For the text-containing cell, return its midpoint in (X, Y) coordinate format. 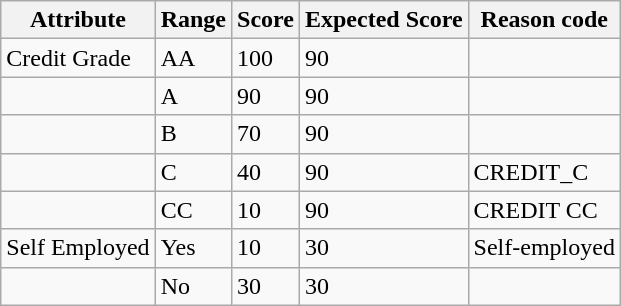
CREDIT CC (544, 210)
AA (193, 58)
Expected Score (384, 20)
Range (193, 20)
100 (266, 58)
Attribute (78, 20)
CC (193, 210)
Self-employed (544, 248)
Score (266, 20)
C (193, 172)
Self Employed (78, 248)
A (193, 96)
B (193, 134)
CREDIT_C (544, 172)
40 (266, 172)
Credit Grade (78, 58)
Reason code (544, 20)
70 (266, 134)
Yes (193, 248)
No (193, 286)
